Determine the (x, y) coordinate at the center of the cell enclosing the given text.  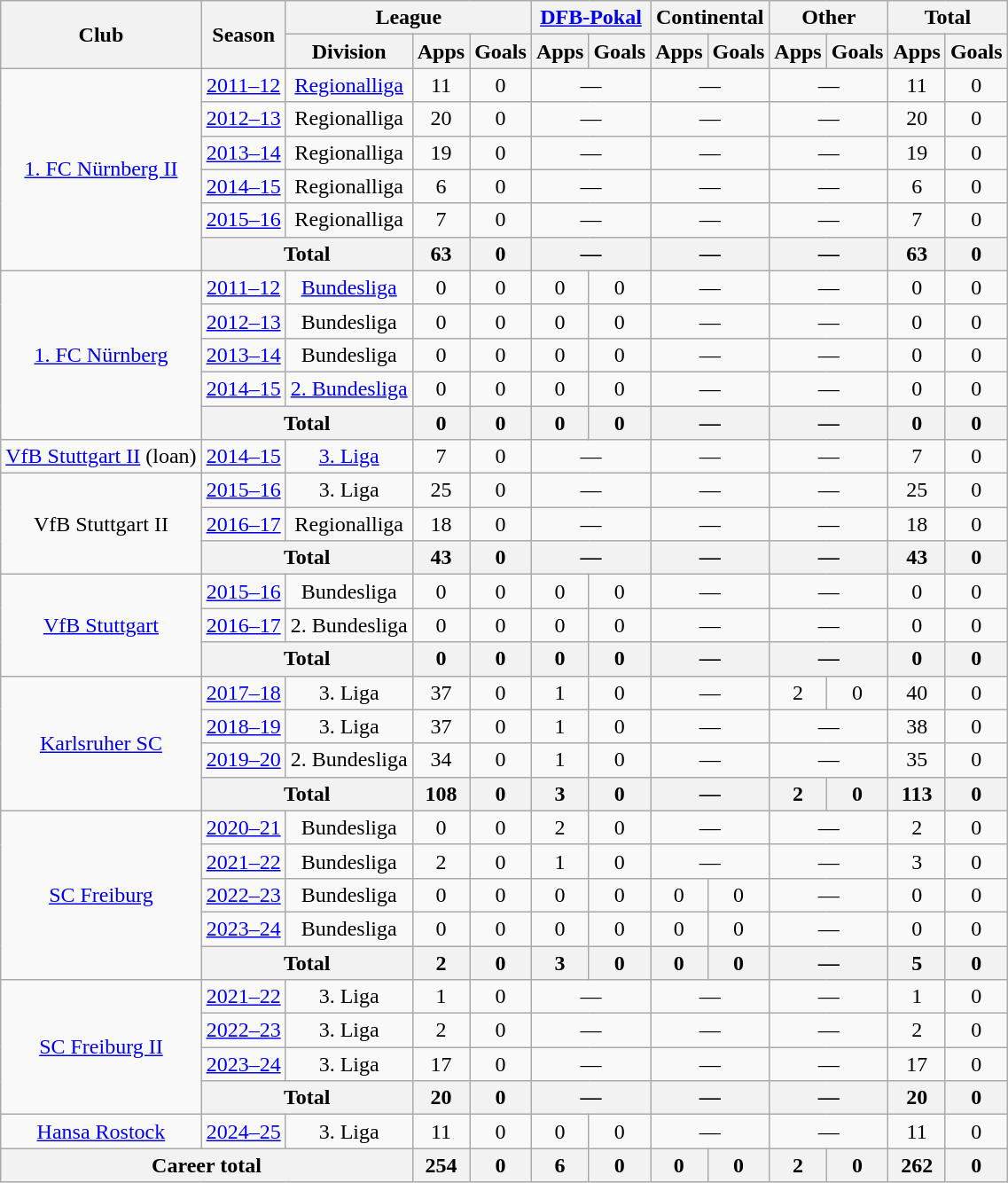
5 (917, 962)
Season (243, 35)
1. FC Nürnberg (101, 355)
113 (917, 794)
Division (349, 51)
Hansa Rostock (101, 1132)
Other (829, 18)
Career total (207, 1165)
1. FC Nürnberg II (101, 169)
40 (917, 693)
254 (441, 1165)
VfB Stuttgart II (101, 524)
38 (917, 726)
DFB-Pokal (590, 18)
35 (917, 760)
108 (441, 794)
2018–19 (243, 726)
SC Freiburg (101, 895)
League (408, 18)
Club (101, 35)
2017–18 (243, 693)
Continental (710, 18)
VfB Stuttgart II (loan) (101, 457)
262 (917, 1165)
VfB Stuttgart (101, 625)
2019–20 (243, 760)
2020–21 (243, 827)
SC Freiburg II (101, 1047)
2024–25 (243, 1132)
34 (441, 760)
Karlsruher SC (101, 743)
